Search for the cell housing the specified text and yield its [x, y] center coordinate. 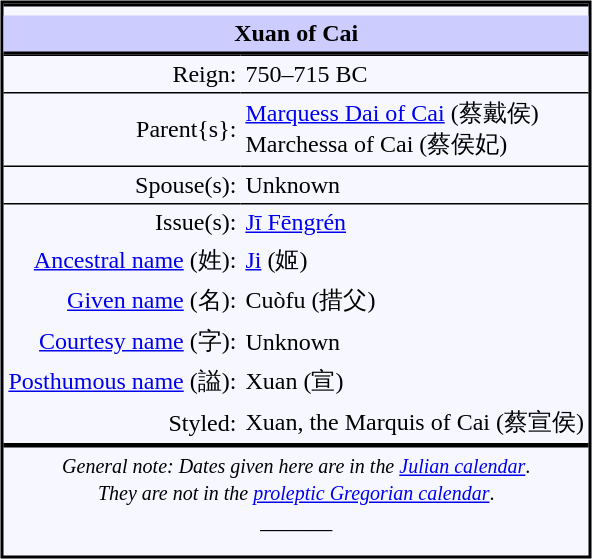
Marquess Dai of Cai (蔡戴侯) Marchessa of Cai (蔡侯妃) [415, 129]
750–715 BC [415, 73]
Ji (姬) [415, 260]
Styled: [122, 422]
Spouse(s): [122, 185]
Xuan (宣) [415, 382]
Jī Fēngrén [415, 222]
Ancestral name (姓): [122, 260]
Courtesy name (字): [122, 342]
Given name (名): [122, 301]
——— [296, 528]
General note: Dates given here are in the Julian calendar.They are not in the proleptic Gregorian calendar. [296, 477]
Parent{s}: [122, 129]
Issue(s): [122, 222]
Xuan of Cai [296, 36]
Reign: [122, 73]
Cuòfu (措父) [415, 301]
Posthumous name (謚): [122, 382]
Xuan, the Marquis of Cai (蔡宣侯) [415, 422]
